Return the [x, y] coordinate for the center point of the cell that contains the specified text.  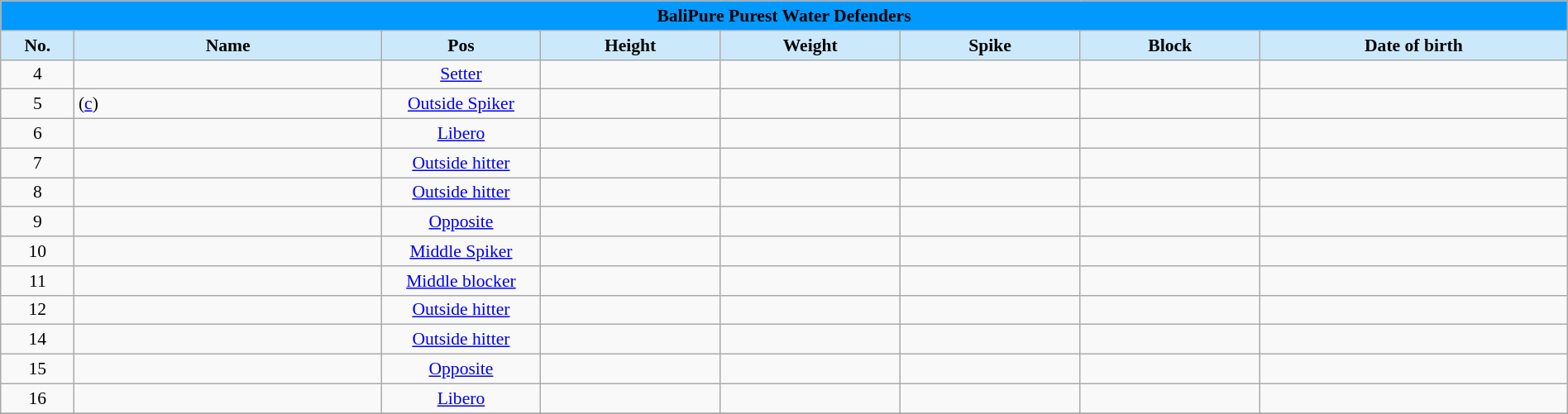
Setter [461, 74]
Outside Spiker [461, 104]
4 [38, 74]
Date of birth [1413, 45]
Middle Spiker [461, 251]
10 [38, 251]
Block [1170, 45]
5 [38, 104]
Height [630, 45]
No. [38, 45]
(c) [228, 104]
Spike [990, 45]
14 [38, 340]
6 [38, 134]
Weight [810, 45]
11 [38, 281]
16 [38, 398]
12 [38, 310]
Pos [461, 45]
BaliPure Purest Water Defenders [784, 16]
15 [38, 369]
Name [228, 45]
8 [38, 193]
Middle blocker [461, 281]
7 [38, 163]
9 [38, 222]
